For the text-containing cell, return its midpoint in (X, Y) coordinate format. 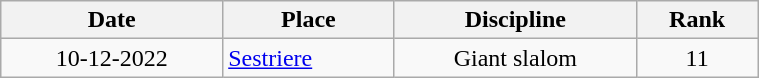
Giant slalom (515, 58)
10-12-2022 (112, 58)
Discipline (515, 20)
Place (308, 20)
11 (698, 58)
Date (112, 20)
Sestriere (308, 58)
Rank (698, 20)
